Detect which cell encompasses the target text, then output its (x, y) center coordinate. 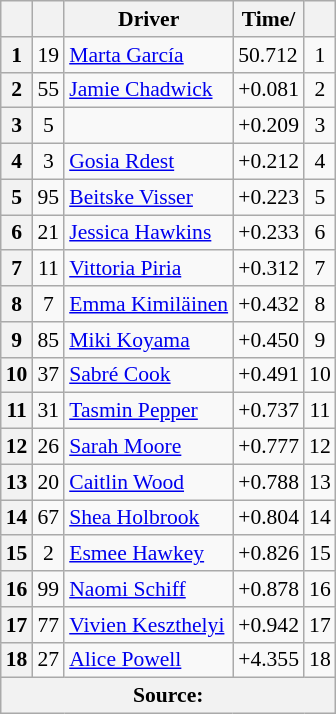
Naomi Schiff (148, 589)
+0.081 (268, 90)
+0.826 (268, 554)
Beitske Visser (148, 197)
Sarah Moore (148, 447)
55 (48, 90)
Time/ (268, 19)
Emma Kimiläinen (148, 304)
Vivien Keszthelyi (148, 625)
95 (48, 197)
Driver (148, 19)
+0.450 (268, 340)
50.712 (268, 55)
27 (48, 660)
67 (48, 518)
+4.355 (268, 660)
Vittoria Piria (148, 269)
37 (48, 375)
20 (48, 482)
31 (48, 411)
+0.209 (268, 126)
+0.878 (268, 589)
Jamie Chadwick (148, 90)
Gosia Rdest (148, 162)
26 (48, 447)
Marta García (148, 55)
Caitlin Wood (148, 482)
Jessica Hawkins (148, 233)
Sabré Cook (148, 375)
+0.223 (268, 197)
+0.312 (268, 269)
+0.804 (268, 518)
19 (48, 55)
Miki Koyama (148, 340)
+0.788 (268, 482)
77 (48, 625)
+0.432 (268, 304)
Shea Holbrook (148, 518)
+0.737 (268, 411)
+0.777 (268, 447)
21 (48, 233)
+0.233 (268, 233)
Alice Powell (148, 660)
+0.212 (268, 162)
Tasmin Pepper (148, 411)
+0.942 (268, 625)
99 (48, 589)
85 (48, 340)
+0.491 (268, 375)
Source: (168, 696)
Esmee Hawkey (148, 554)
